Output the [X, Y] coordinate of the center of the cell containing the given text.  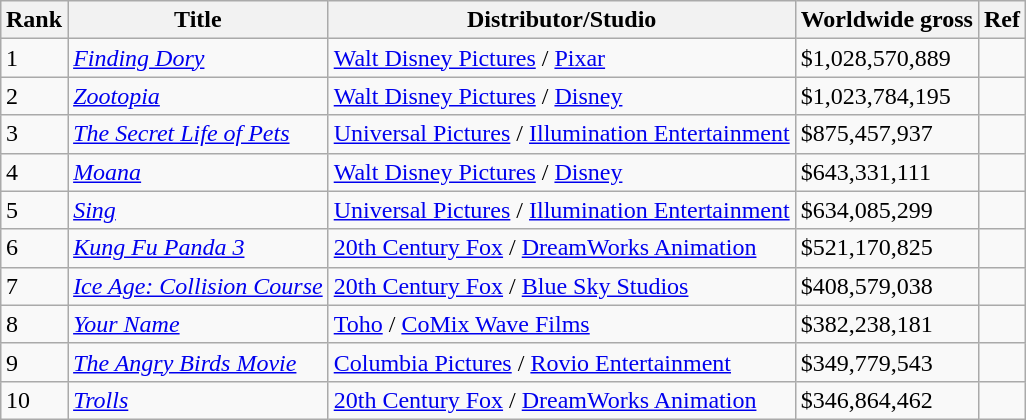
6 [34, 248]
$382,238,181 [886, 324]
$875,457,937 [886, 134]
The Angry Birds Movie [198, 362]
20th Century Fox / Blue Sky Studios [562, 286]
$634,085,299 [886, 210]
Ref [1002, 20]
$1,023,784,195 [886, 96]
2 [34, 96]
$643,331,111 [886, 172]
Zootopia [198, 96]
Columbia Pictures / Rovio Entertainment [562, 362]
Title [198, 20]
Kung Fu Panda 3 [198, 248]
$521,170,825 [886, 248]
3 [34, 134]
Distributor/Studio [562, 20]
1 [34, 58]
$1,028,570,889 [886, 58]
Ice Age: Collision Course [198, 286]
7 [34, 286]
Toho / CoMix Wave Films [562, 324]
10 [34, 400]
4 [34, 172]
$346,864,462 [886, 400]
$408,579,038 [886, 286]
$349,779,543 [886, 362]
Your Name [198, 324]
Finding Dory [198, 58]
Worldwide gross [886, 20]
Moana [198, 172]
Sing [198, 210]
The Secret Life of Pets [198, 134]
9 [34, 362]
Walt Disney Pictures / Pixar [562, 58]
8 [34, 324]
Trolls [198, 400]
5 [34, 210]
Rank [34, 20]
